Determine the (x, y) coordinate at the center of the cell enclosing the given text.  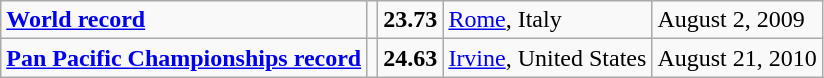
Irvine, United States (548, 58)
August 21, 2010 (737, 58)
Rome, Italy (548, 20)
August 2, 2009 (737, 20)
Pan Pacific Championships record (184, 58)
24.63 (410, 58)
23.73 (410, 20)
World record (184, 20)
